Scan for the cell matching the given text and deliver its [x, y] coordinate at center. 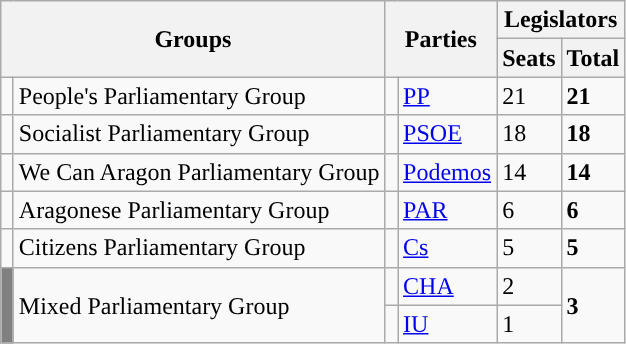
CHA [448, 286]
Citizens Parliamentary Group [199, 248]
2 [529, 286]
Aragonese Parliamentary Group [199, 210]
Legislators [561, 20]
Cs [448, 248]
PSOE [448, 134]
PAR [448, 210]
Parties [441, 39]
1 [529, 324]
Seats [529, 58]
Total [593, 58]
Groups [193, 39]
Socialist Parliamentary Group [199, 134]
We Can Aragon Parliamentary Group [199, 172]
Mixed Parliamentary Group [199, 305]
PP [448, 96]
IU [448, 324]
People's Parliamentary Group [199, 96]
Podemos [448, 172]
3 [593, 305]
